Search for the cell housing the specified text and yield its (x, y) center coordinate. 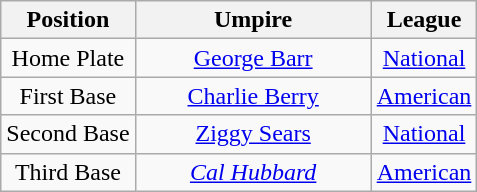
Charlie Berry (253, 96)
Cal Hubbard (253, 172)
George Barr (253, 58)
Home Plate (68, 58)
Second Base (68, 134)
Umpire (253, 20)
League (424, 20)
First Base (68, 96)
Third Base (68, 172)
Ziggy Sears (253, 134)
Position (68, 20)
